Search for the cell housing the specified text and yield its [X, Y] center coordinate. 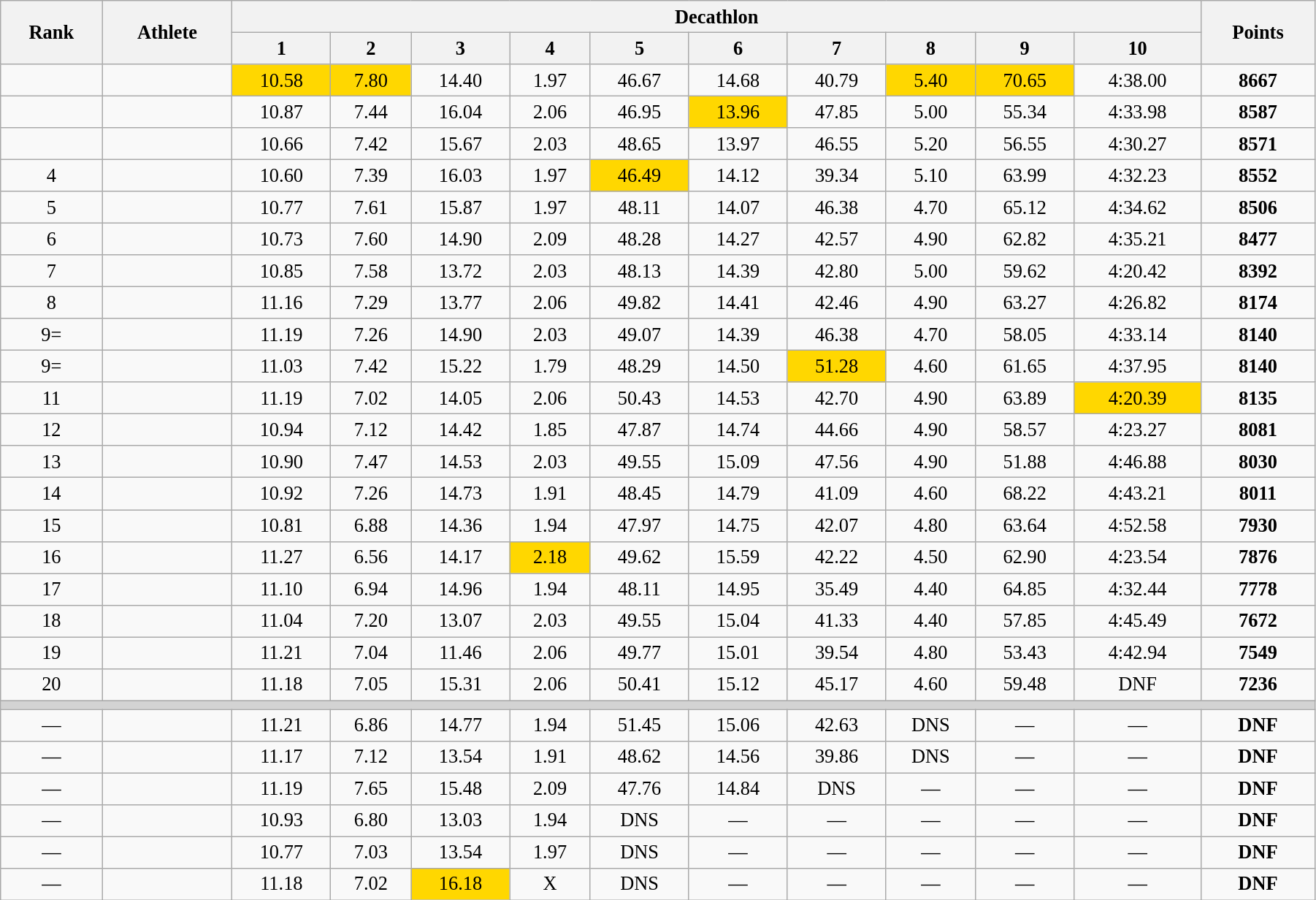
4:42.94 [1138, 652]
7.80 [371, 80]
7.03 [371, 853]
19 [51, 652]
6.88 [371, 525]
8174 [1258, 302]
7.47 [371, 462]
10.73 [282, 239]
10.93 [282, 820]
11.27 [282, 557]
46.67 [640, 80]
64.85 [1025, 589]
13 [51, 462]
10.58 [282, 80]
58.57 [1025, 430]
10.66 [282, 144]
14.27 [738, 239]
46.95 [640, 112]
8392 [1258, 271]
4:35.21 [1138, 239]
4:30.27 [1138, 144]
8587 [1258, 112]
6.80 [371, 820]
4:33.98 [1138, 112]
Points [1258, 32]
62.82 [1025, 239]
15.87 [460, 207]
5.10 [930, 175]
45.17 [837, 684]
15.67 [460, 144]
48.62 [640, 757]
7672 [1258, 621]
14.05 [460, 398]
15.09 [738, 462]
39.34 [837, 175]
14.56 [738, 757]
70.65 [1025, 80]
3 [460, 48]
7.04 [371, 652]
39.86 [837, 757]
4:26.82 [1138, 302]
8081 [1258, 430]
10.92 [282, 494]
8030 [1258, 462]
10.60 [282, 175]
15.01 [738, 652]
15.48 [460, 789]
4.50 [930, 557]
11.10 [282, 589]
4:23.27 [1138, 430]
14.74 [738, 430]
48.28 [640, 239]
4:34.62 [1138, 207]
13.77 [460, 302]
53.43 [1025, 652]
42.46 [837, 302]
15.22 [460, 366]
47.87 [640, 430]
15.12 [738, 684]
14.68 [738, 80]
20 [51, 684]
61.65 [1025, 366]
Athlete [167, 32]
50.41 [640, 684]
7.05 [371, 684]
48.45 [640, 494]
8571 [1258, 144]
42.57 [837, 239]
2.18 [550, 557]
4:32.23 [1138, 175]
49.77 [640, 652]
14.96 [460, 589]
7.65 [371, 789]
14.95 [738, 589]
14.40 [460, 80]
51.28 [837, 366]
63.99 [1025, 175]
48.13 [640, 271]
5.40 [930, 80]
11.46 [460, 652]
35.49 [837, 589]
11.03 [282, 366]
46.55 [837, 144]
16.03 [460, 175]
10 [1138, 48]
7549 [1258, 652]
7.20 [371, 621]
10.81 [282, 525]
7.60 [371, 239]
7.29 [371, 302]
50.43 [640, 398]
6.56 [371, 557]
46.49 [640, 175]
7778 [1258, 589]
10.87 [282, 112]
4:20.39 [1138, 398]
55.34 [1025, 112]
8477 [1258, 239]
1 [282, 48]
4:43.21 [1138, 494]
16.18 [460, 884]
42.80 [837, 271]
65.12 [1025, 207]
12 [51, 430]
49.82 [640, 302]
47.76 [640, 789]
Decathlon [717, 16]
8135 [1258, 398]
11.04 [282, 621]
62.90 [1025, 557]
7.44 [371, 112]
8552 [1258, 175]
11.16 [282, 302]
8506 [1258, 207]
49.07 [640, 335]
4:37.95 [1138, 366]
47.85 [837, 112]
14 [51, 494]
2 [371, 48]
48.29 [640, 366]
5.20 [930, 144]
14.07 [738, 207]
42.63 [837, 725]
6.86 [371, 725]
39.54 [837, 652]
57.85 [1025, 621]
14.50 [738, 366]
6.94 [371, 589]
14.42 [460, 430]
7.58 [371, 271]
63.64 [1025, 525]
7876 [1258, 557]
51.88 [1025, 462]
13.03 [460, 820]
63.89 [1025, 398]
15 [51, 525]
11 [51, 398]
11.17 [282, 757]
9 [1025, 48]
42.22 [837, 557]
8667 [1258, 80]
59.48 [1025, 684]
13.97 [738, 144]
15.31 [460, 684]
63.27 [1025, 302]
14.12 [738, 175]
42.70 [837, 398]
Rank [51, 32]
49.62 [640, 557]
4:32.44 [1138, 589]
14.77 [460, 725]
7930 [1258, 525]
4:38.00 [1138, 80]
17 [51, 589]
47.56 [837, 462]
4:52.58 [1138, 525]
8011 [1258, 494]
1.85 [550, 430]
68.22 [1025, 494]
56.55 [1025, 144]
41.09 [837, 494]
14.17 [460, 557]
4:45.49 [1138, 621]
41.33 [837, 621]
4:20.42 [1138, 271]
14.73 [460, 494]
15.04 [738, 621]
51.45 [640, 725]
47.97 [640, 525]
X [550, 884]
14.41 [738, 302]
58.05 [1025, 335]
14.79 [738, 494]
13.96 [738, 112]
14.84 [738, 789]
1.79 [550, 366]
14.36 [460, 525]
7.39 [371, 175]
13.07 [460, 621]
4:46.88 [1138, 462]
4:33.14 [1138, 335]
14.75 [738, 525]
48.65 [640, 144]
59.62 [1025, 271]
13.72 [460, 271]
10.94 [282, 430]
42.07 [837, 525]
10.85 [282, 271]
7236 [1258, 684]
16 [51, 557]
15.59 [738, 557]
7.61 [371, 207]
40.79 [837, 80]
15.06 [738, 725]
10.90 [282, 462]
44.66 [837, 430]
4:23.54 [1138, 557]
16.04 [460, 112]
18 [51, 621]
